Locate the cell with the specified text and output its [x, y] center coordinate. 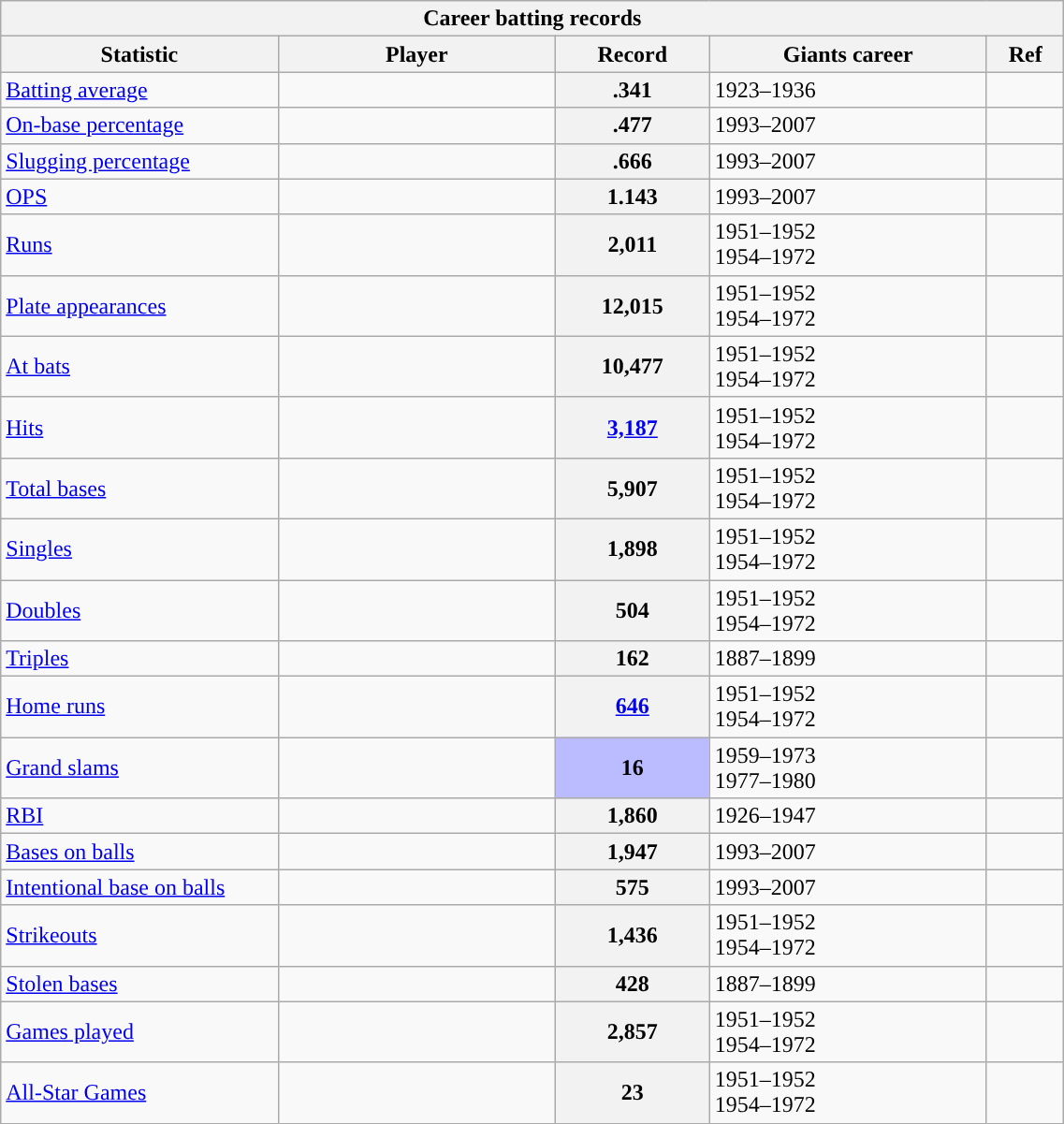
Ref [1025, 54]
504 [633, 610]
Bases on balls [139, 852]
RBI [139, 816]
.666 [633, 161]
Record [633, 54]
.341 [633, 90]
Games played [139, 1031]
Career batting records [532, 19]
1923–1936 [848, 90]
Plate appearances [139, 305]
Statistic [139, 54]
5,907 [633, 489]
On-base percentage [139, 125]
575 [633, 887]
23 [633, 1093]
Intentional base on balls [139, 887]
OPS [139, 197]
1,436 [633, 936]
Singles [139, 548]
Hits [139, 427]
Player [416, 54]
3,187 [633, 427]
Triples [139, 659]
1959–19731977–1980 [848, 767]
162 [633, 659]
All-Star Games [139, 1093]
Stolen bases [139, 984]
Strikeouts [139, 936]
Batting average [139, 90]
428 [633, 984]
At bats [139, 367]
Runs [139, 245]
12,015 [633, 305]
2,011 [633, 245]
1.143 [633, 197]
16 [633, 767]
Doubles [139, 610]
.477 [633, 125]
1,898 [633, 548]
646 [633, 708]
1,947 [633, 852]
Total bases [139, 489]
1,860 [633, 816]
Home runs [139, 708]
Giants career [848, 54]
10,477 [633, 367]
Slugging percentage [139, 161]
Grand slams [139, 767]
2,857 [633, 1031]
1926–1947 [848, 816]
